Find where the given text appears and provide that cell's center as [X, Y] coordinate. 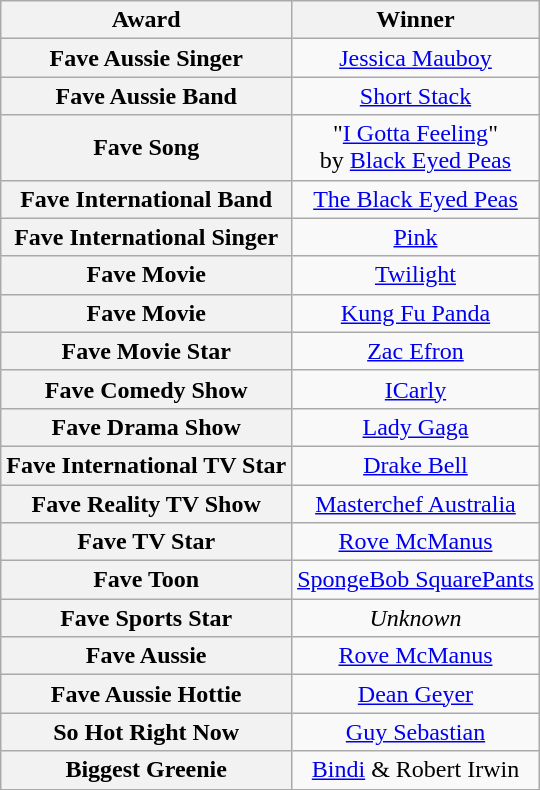
Fave Sports Star [146, 618]
Award [146, 20]
The Black Eyed Peas [416, 199]
Fave TV Star [146, 542]
SpongeBob SquarePants [416, 580]
Fave International Singer [146, 237]
Fave International TV Star [146, 465]
Bindi & Robert Irwin [416, 770]
Twilight [416, 275]
Fave Reality TV Show [146, 503]
Guy Sebastian [416, 732]
Short Stack [416, 96]
Masterchef Australia [416, 503]
Unknown [416, 618]
Fave Aussie Singer [146, 58]
Fave Aussie Hottie [146, 694]
So Hot Right Now [146, 732]
Fave International Band [146, 199]
"I Gotta Feeling"by Black Eyed Peas [416, 148]
Fave Song [146, 148]
Zac Efron [416, 351]
Fave Aussie Band [146, 96]
Winner [416, 20]
Fave Toon [146, 580]
Dean Geyer [416, 694]
Lady Gaga [416, 427]
ICarly [416, 389]
Drake Bell [416, 465]
Jessica Mauboy [416, 58]
Pink [416, 237]
Fave Drama Show [146, 427]
Fave Aussie [146, 656]
Biggest Greenie [146, 770]
Kung Fu Panda [416, 313]
Fave Movie Star [146, 351]
Fave Comedy Show [146, 389]
